Find where the given text appears and provide that cell's center as [x, y] coordinate. 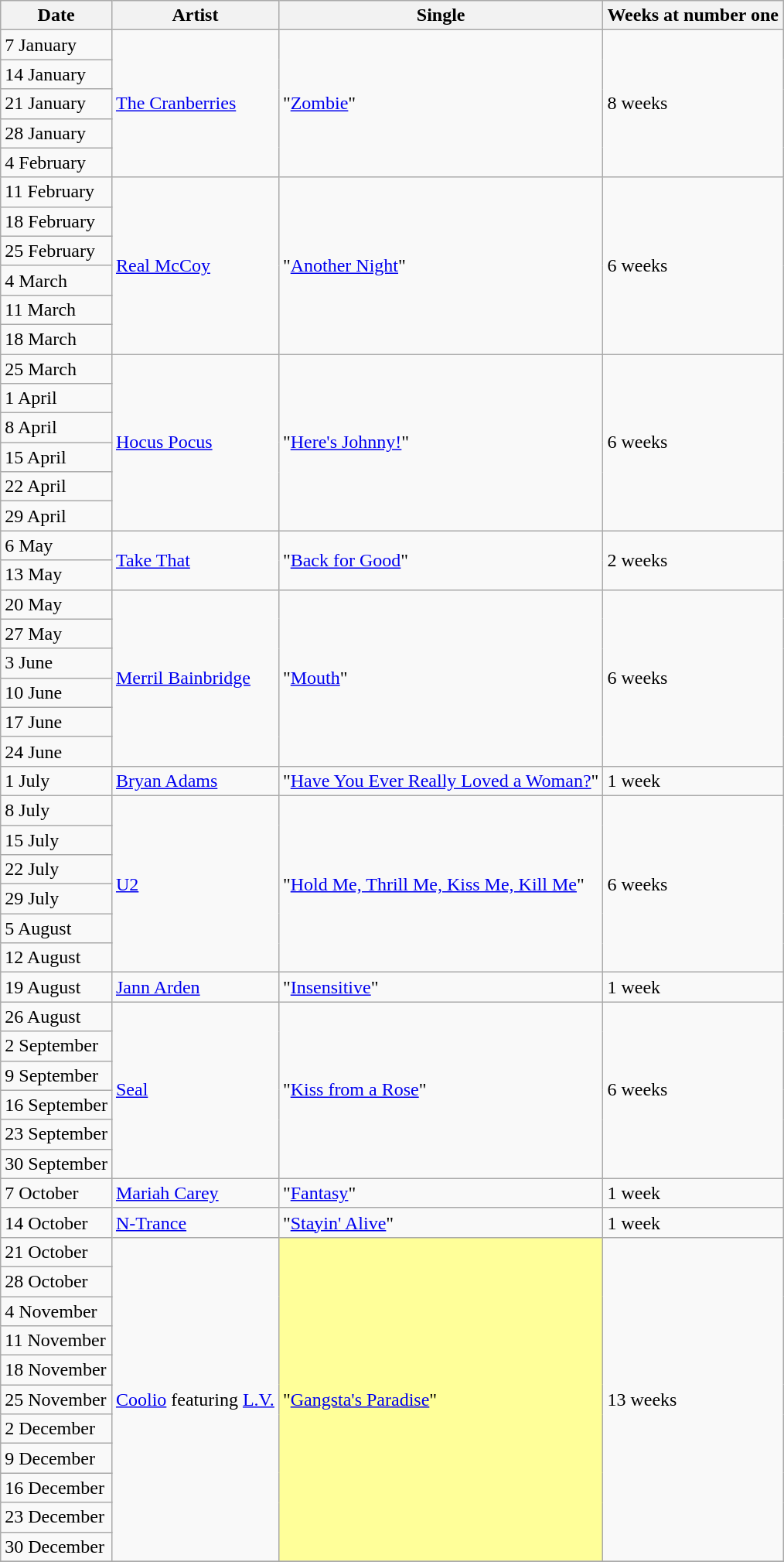
"Back for Good" [441, 560]
"Zombie" [441, 104]
24 June [56, 751]
8 July [56, 810]
2 weeks [693, 560]
30 December [56, 1547]
"Insensitive" [441, 987]
5 August [56, 928]
11 February [56, 192]
Artist [195, 15]
13 weeks [693, 1399]
21 October [56, 1252]
22 April [56, 487]
"Fantasy" [441, 1193]
"Kiss from a Rose" [441, 1090]
Hocus Pocus [195, 443]
9 December [56, 1458]
11 March [56, 309]
The Cranberries [195, 104]
"Stayin' Alive" [441, 1222]
10 June [56, 692]
"Gangsta's Paradise" [441, 1399]
"Have You Ever Really Loved a Woman?" [441, 781]
28 October [56, 1281]
8 April [56, 428]
Jann Arden [195, 987]
Merril Bainbridge [195, 678]
Real McCoy [195, 265]
8 weeks [693, 104]
Single [441, 15]
29 July [56, 899]
4 November [56, 1311]
Coolio featuring L.V. [195, 1399]
18 November [56, 1370]
4 March [56, 280]
15 April [56, 457]
12 August [56, 958]
25 March [56, 369]
23 September [56, 1134]
"Hold Me, Thrill Me, Kiss Me, Kill Me" [441, 884]
14 January [56, 74]
18 February [56, 221]
28 January [56, 133]
17 June [56, 722]
27 May [56, 634]
15 July [56, 839]
7 January [56, 45]
3 June [56, 663]
Mariah Carey [195, 1193]
11 November [56, 1341]
1 July [56, 781]
22 July [56, 870]
18 March [56, 339]
20 May [56, 604]
13 May [56, 575]
29 April [56, 516]
Bryan Adams [195, 781]
23 December [56, 1517]
"Another Night" [441, 265]
30 September [56, 1164]
N-Trance [195, 1222]
7 October [56, 1193]
25 November [56, 1400]
"Mouth" [441, 678]
25 February [56, 251]
26 August [56, 1017]
14 October [56, 1222]
4 February [56, 162]
Take That [195, 560]
21 January [56, 104]
Seal [195, 1090]
6 May [56, 545]
1 April [56, 398]
19 August [56, 987]
U2 [195, 884]
16 December [56, 1488]
2 December [56, 1429]
Date [56, 15]
Weeks at number one [693, 15]
"Here's Johnny!" [441, 443]
9 September [56, 1075]
16 September [56, 1105]
2 September [56, 1046]
